Return [X, Y] of the center of cell containing provided text 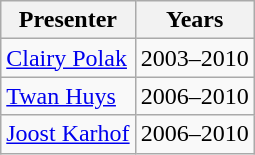
Twan Huys [68, 96]
2003–2010 [194, 58]
Joost Karhof [68, 134]
Clairy Polak [68, 58]
Years [194, 20]
Presenter [68, 20]
